Search for the cell housing the specified text and yield its (x, y) center coordinate. 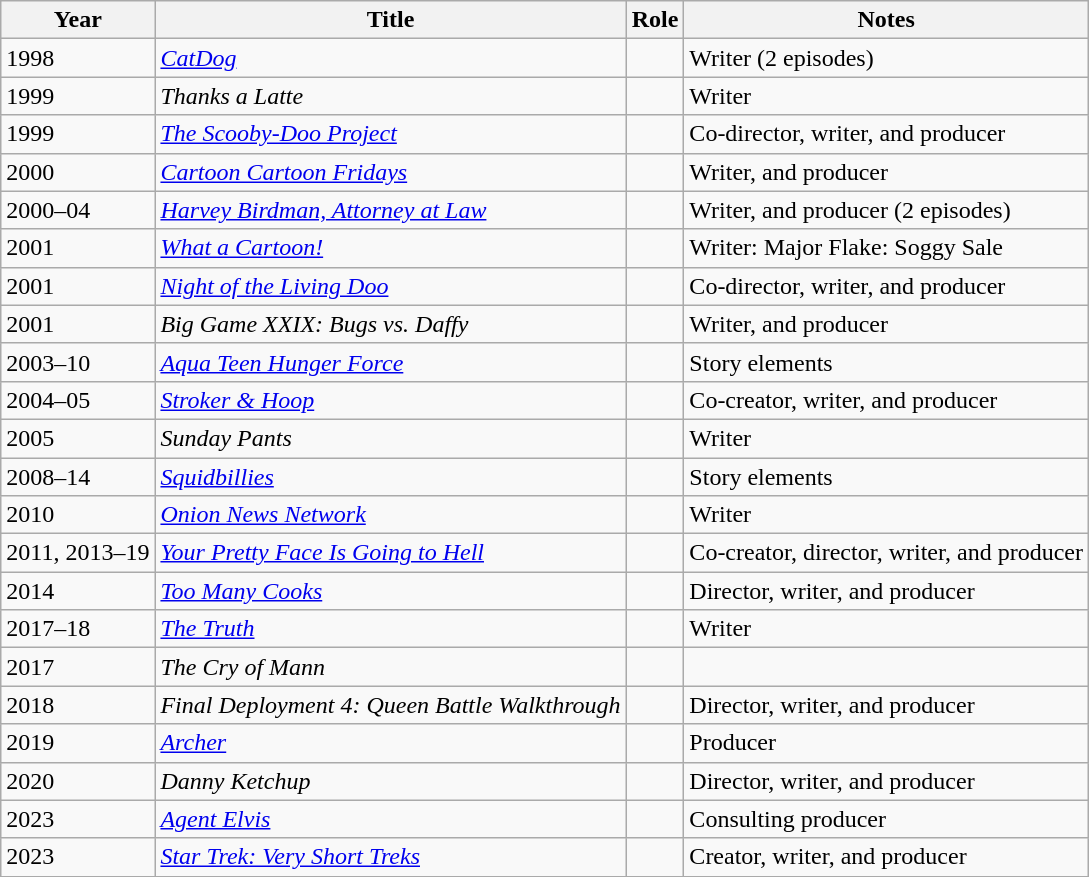
Danny Ketchup (390, 781)
2010 (78, 515)
Writer: Major Flake: Soggy Sale (886, 248)
Sunday Pants (390, 438)
Co-creator, director, writer, and producer (886, 553)
2019 (78, 743)
2017–18 (78, 629)
Aqua Teen Hunger Force (390, 362)
Producer (886, 743)
The Scooby-Doo Project (390, 134)
Writer, and producer (2 episodes) (886, 210)
Consulting producer (886, 819)
Creator, writer, and producer (886, 857)
Final Deployment 4: Queen Battle Walkthrough (390, 705)
2008–14 (78, 477)
Big Game XXIX: Bugs vs. Daffy (390, 324)
2005 (78, 438)
2000 (78, 172)
Agent Elvis (390, 819)
Your Pretty Face Is Going to Hell (390, 553)
The Truth (390, 629)
2011, 2013–19 (78, 553)
Notes (886, 20)
Year (78, 20)
Cartoon Cartoon Fridays (390, 172)
2014 (78, 591)
1998 (78, 58)
CatDog (390, 58)
Title (390, 20)
Thanks a Latte (390, 96)
Night of the Living Doo (390, 286)
2003–10 (78, 362)
2020 (78, 781)
What a Cartoon! (390, 248)
Onion News Network (390, 515)
2017 (78, 667)
Too Many Cooks (390, 591)
2018 (78, 705)
Stroker & Hoop (390, 400)
Co-creator, writer, and producer (886, 400)
Harvey Birdman, Attorney at Law (390, 210)
Squidbillies (390, 477)
Star Trek: Very Short Treks (390, 857)
2004–05 (78, 400)
Archer (390, 743)
Role (655, 20)
Writer (2 episodes) (886, 58)
2000–04 (78, 210)
The Cry of Mann (390, 667)
